Locate the cell with the specified text and output its [X, Y] center coordinate. 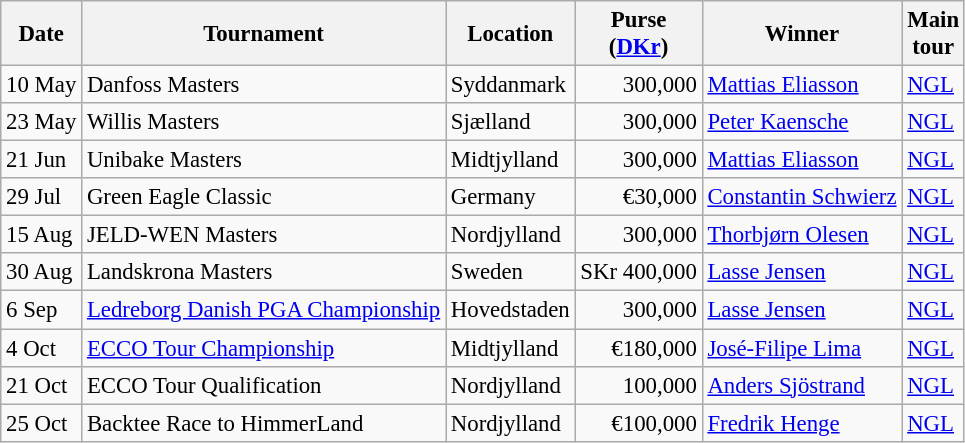
Date [42, 34]
21 Jun [42, 160]
José-Filipe Lima [802, 348]
Hovedstaden [511, 310]
Syddanmark [511, 85]
Danfoss Masters [264, 85]
Backtee Race to HimmerLand [264, 423]
23 May [42, 122]
Willis Masters [264, 122]
Unibake Masters [264, 160]
Green Eagle Classic [264, 197]
Peter Kaensche [802, 122]
Anders Sjöstrand [802, 385]
Tournament [264, 34]
10 May [42, 85]
Location [511, 34]
ECCO Tour Championship [264, 348]
Germany [511, 197]
€180,000 [638, 348]
15 Aug [42, 235]
25 Oct [42, 423]
4 Oct [42, 348]
30 Aug [42, 273]
21 Oct [42, 385]
Winner [802, 34]
JELD-WEN Masters [264, 235]
100,000 [638, 385]
Ledreborg Danish PGA Championship [264, 310]
SKr 400,000 [638, 273]
Landskrona Masters [264, 273]
Sjælland [511, 122]
6 Sep [42, 310]
€100,000 [638, 423]
Maintour [934, 34]
Thorbjørn Olesen [802, 235]
Constantin Schwierz [802, 197]
€30,000 [638, 197]
Fredrik Henge [802, 423]
Purse(DKr) [638, 34]
ECCO Tour Qualification [264, 385]
29 Jul [42, 197]
Sweden [511, 273]
